Find where the given text appears and provide that cell's center as (X, Y) coordinate. 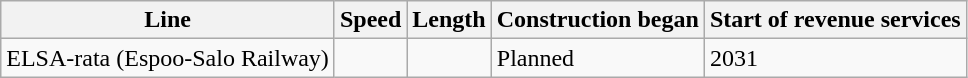
Speed (370, 20)
ELSA-rata (Espoo-Salo Railway) (168, 58)
Start of revenue services (835, 20)
2031 (835, 58)
Line (168, 20)
Construction began (598, 20)
Length (449, 20)
Planned (598, 58)
